Return [X, Y] of the center of cell containing provided text 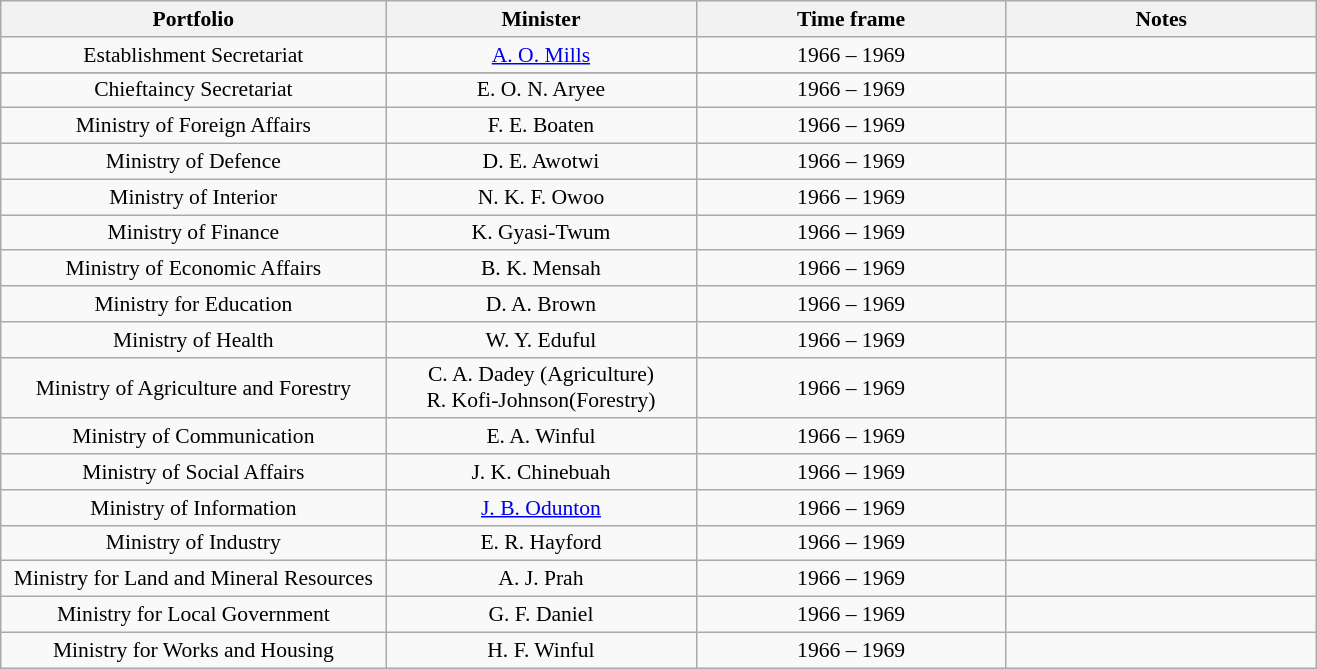
Portfolio [194, 19]
D. E. Awotwi [541, 162]
F. E. Boaten [541, 126]
Notes [1161, 19]
D. A. Brown [541, 304]
Ministry of Industry [194, 543]
Ministry of Health [194, 340]
H. F. Winful [541, 650]
E. O. N. Aryee [541, 90]
Ministry of Information [194, 508]
Ministry of Agriculture and Forestry [194, 388]
Time frame [851, 19]
Ministry of Defence [194, 162]
K. Gyasi-Twum [541, 233]
C. A. Dadey (Agriculture)R. Kofi-Johnson(Forestry) [541, 388]
A. O. Mills [541, 55]
Ministry of Social Affairs [194, 472]
Ministry of Economic Affairs [194, 269]
A. J. Prah [541, 579]
E. R. Hayford [541, 543]
Ministry for Local Government [194, 615]
Minister [541, 19]
Ministry for Education [194, 304]
Ministry of Interior [194, 197]
N. K. F. Owoo [541, 197]
Ministry for Land and Mineral Resources [194, 579]
G. F. Daniel [541, 615]
W. Y. Eduful [541, 340]
J. B. Odunton [541, 508]
Ministry of Foreign Affairs [194, 126]
J. K. Chinebuah [541, 472]
Ministry of Finance [194, 233]
B. K. Mensah [541, 269]
Ministry of Communication [194, 437]
Ministry for Works and Housing [194, 650]
E. A. Winful [541, 437]
Establishment Secretariat [194, 55]
Chieftaincy Secretariat [194, 90]
